Detect which cell encompasses the target text, then output its [x, y] center coordinate. 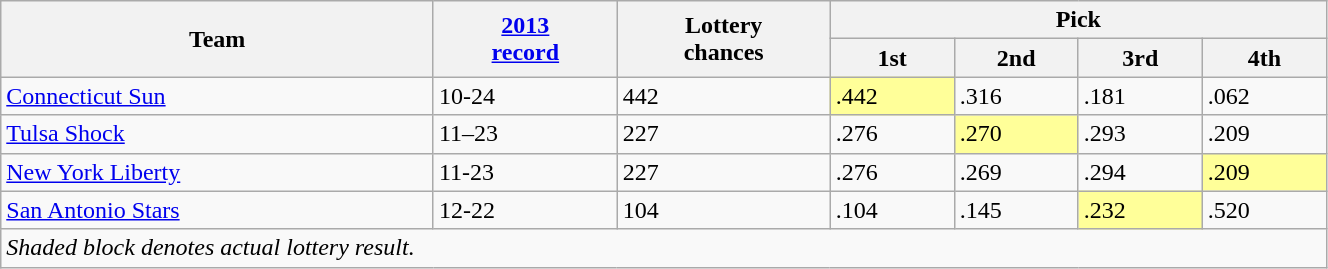
11-23 [525, 172]
Shaded block denotes actual lottery result. [664, 248]
.062 [1264, 96]
New York Liberty [218, 172]
.442 [892, 96]
.520 [1264, 210]
3rd [1140, 58]
12-22 [525, 210]
442 [724, 96]
Connecticut Sun [218, 96]
.145 [1016, 210]
.316 [1016, 96]
Pick [1078, 20]
1st [892, 58]
.181 [1140, 96]
.293 [1140, 134]
Team [218, 39]
.270 [1016, 134]
11–23 [525, 134]
.294 [1140, 172]
2013record [525, 39]
.104 [892, 210]
Lotterychances [724, 39]
Tulsa Shock [218, 134]
.269 [1016, 172]
San Antonio Stars [218, 210]
104 [724, 210]
.232 [1140, 210]
2nd [1016, 58]
10-24 [525, 96]
4th [1264, 58]
